Return [x, y] of the center of cell containing provided text 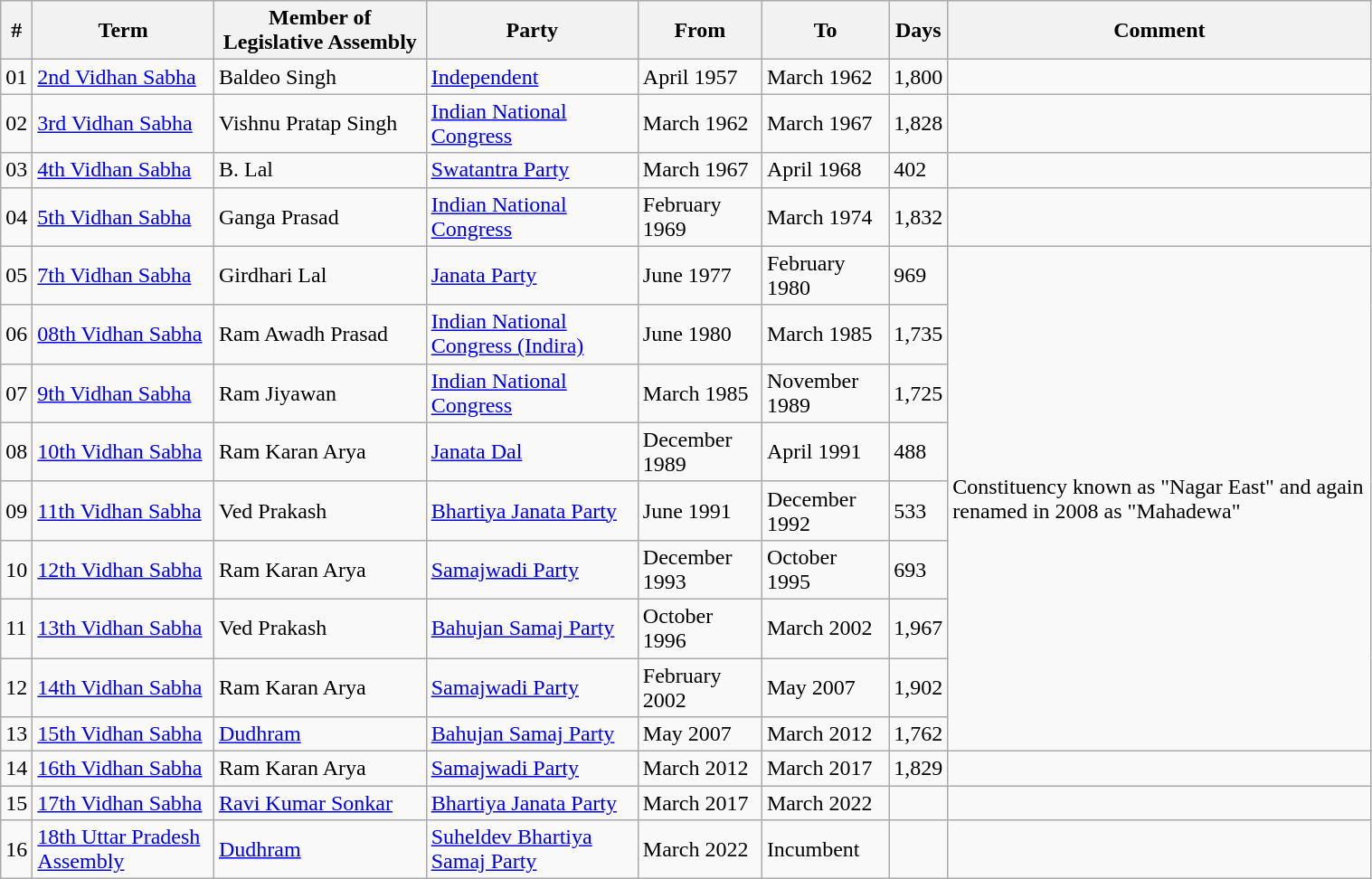
10th Vidhan Sabha [123, 452]
10 [16, 570]
14 [16, 769]
1,762 [919, 734]
18th Uttar Pradesh Assembly [123, 850]
13th Vidhan Sabha [123, 628]
Suheldev Bhartiya Samaj Party [532, 850]
1,828 [919, 123]
16th Vidhan Sabha [123, 769]
November 1989 [825, 392]
12 [16, 687]
11th Vidhan Sabha [123, 510]
October 1995 [825, 570]
09 [16, 510]
15th Vidhan Sabha [123, 734]
07 [16, 392]
Swatantra Party [532, 170]
Baldeo Singh [320, 77]
April 1957 [700, 77]
5th Vidhan Sabha [123, 217]
06 [16, 335]
Days [919, 31]
Janata Party [532, 275]
Comment [1159, 31]
December 1989 [700, 452]
Ganga Prasad [320, 217]
1,967 [919, 628]
14th Vidhan Sabha [123, 687]
969 [919, 275]
Girdhari Lal [320, 275]
15 [16, 803]
June 1977 [700, 275]
01 [16, 77]
08th Vidhan Sabha [123, 335]
11 [16, 628]
693 [919, 570]
17th Vidhan Sabha [123, 803]
April 1991 [825, 452]
Indian National Congress (Indira) [532, 335]
488 [919, 452]
Constituency known as "Nagar East" and again renamed in 2008 as "Mahadewa" [1159, 499]
Vishnu Pratap Singh [320, 123]
June 1980 [700, 335]
February 1969 [700, 217]
Janata Dal [532, 452]
April 1968 [825, 170]
1,832 [919, 217]
2nd Vidhan Sabha [123, 77]
Ravi Kumar Sonkar [320, 803]
Independent [532, 77]
December 1993 [700, 570]
Member of Legislative Assembly [320, 31]
402 [919, 170]
1,829 [919, 769]
533 [919, 510]
From [700, 31]
12th Vidhan Sabha [123, 570]
1,725 [919, 392]
03 [16, 170]
3rd Vidhan Sabha [123, 123]
1,800 [919, 77]
7th Vidhan Sabha [123, 275]
08 [16, 452]
B. Lal [320, 170]
13 [16, 734]
Party [532, 31]
Ram Jiyawan [320, 392]
1,735 [919, 335]
March 1974 [825, 217]
October 1996 [700, 628]
February 2002 [700, 687]
December 1992 [825, 510]
# [16, 31]
04 [16, 217]
Term [123, 31]
Ram Awadh Prasad [320, 335]
To [825, 31]
March 2002 [825, 628]
June 1991 [700, 510]
02 [16, 123]
9th Vidhan Sabha [123, 392]
1,902 [919, 687]
4th Vidhan Sabha [123, 170]
05 [16, 275]
Incumbent [825, 850]
16 [16, 850]
February 1980 [825, 275]
